Find where the given text appears and provide that cell's center as [X, Y] coordinate. 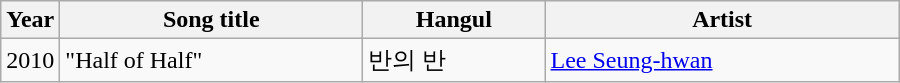
반의 반 [454, 60]
Lee Seung-hwan [722, 60]
2010 [30, 60]
"Half of Half" [212, 60]
Hangul [454, 20]
Year [30, 20]
Song title [212, 20]
Artist [722, 20]
